Capture the cell that displays the provided text and extract its (X, Y) central coordinate. 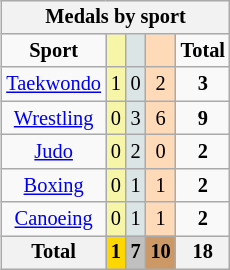
Wrestling (54, 118)
6 (161, 118)
9 (203, 118)
Boxing (54, 185)
Canoeing (54, 219)
7 (136, 253)
Taekwondo (54, 84)
Medals by sport (115, 17)
Judo (54, 152)
10 (161, 253)
18 (203, 253)
Sport (54, 51)
